Find where the given text appears and provide that cell's center as (x, y) coordinate. 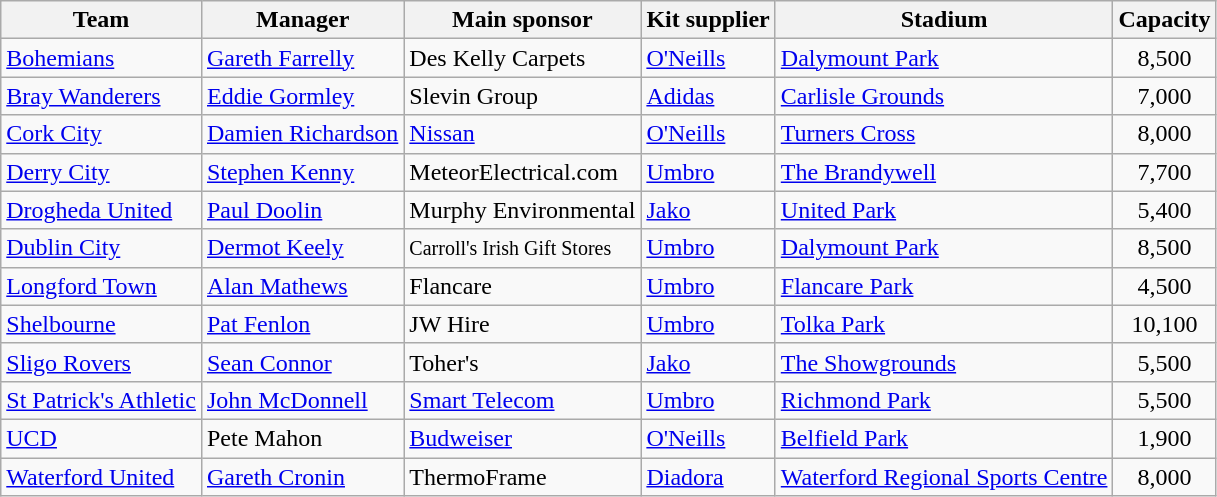
UCD (102, 438)
Diadora (708, 477)
Richmond Park (944, 400)
Main sponsor (522, 20)
4,500 (1164, 286)
7,000 (1164, 96)
Adidas (708, 96)
The Brandywell (944, 172)
Pete Mahon (302, 438)
10,100 (1164, 324)
St Patrick's Athletic (102, 400)
Cork City (102, 134)
Des Kelly Carpets (522, 58)
Sligo Rovers (102, 362)
Carroll's Irish Gift Stores (522, 248)
Paul Doolin (302, 210)
Murphy Environmental (522, 210)
MeteorElectrical.com (522, 172)
Flancare (522, 286)
Nissan (522, 134)
Tolka Park (944, 324)
Budweiser (522, 438)
Turners Cross (944, 134)
Waterford United (102, 477)
Alan Mathews (302, 286)
7,700 (1164, 172)
ThermoFrame (522, 477)
Slevin Group (522, 96)
United Park (944, 210)
John McDonnell (302, 400)
Stephen Kenny (302, 172)
5,400 (1164, 210)
JW Hire (522, 324)
The Showgrounds (944, 362)
Smart Telecom (522, 400)
Drogheda United (102, 210)
Carlisle Grounds (944, 96)
1,900 (1164, 438)
Kit supplier (708, 20)
Flancare Park (944, 286)
Eddie Gormley (302, 96)
Capacity (1164, 20)
Gareth Farrelly (302, 58)
Shelbourne (102, 324)
Dermot Keely (302, 248)
Pat Fenlon (302, 324)
Bohemians (102, 58)
Toher's (522, 362)
Belfield Park (944, 438)
Longford Town (102, 286)
Dublin City (102, 248)
Stadium (944, 20)
Derry City (102, 172)
Team (102, 20)
Manager (302, 20)
Gareth Cronin (302, 477)
Sean Connor (302, 362)
Bray Wanderers (102, 96)
Damien Richardson (302, 134)
Waterford Regional Sports Centre (944, 477)
